Determine the (X, Y) coordinate at the center of the cell enclosing the given text.  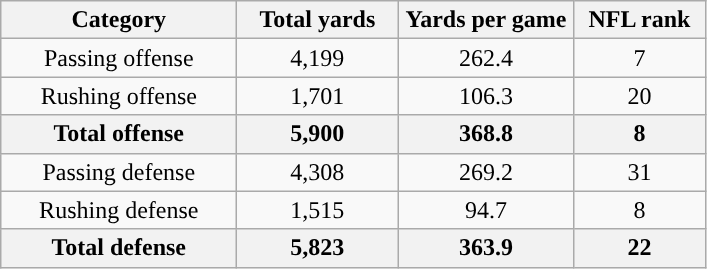
269.2 (486, 172)
363.9 (486, 248)
20 (640, 96)
368.8 (486, 134)
7 (640, 58)
Passing offense (119, 58)
262.4 (486, 58)
Category (119, 20)
1,515 (318, 210)
Yards per game (486, 20)
4,308 (318, 172)
Total defense (119, 248)
1,701 (318, 96)
Total offense (119, 134)
Passing defense (119, 172)
31 (640, 172)
NFL rank (640, 20)
94.7 (486, 210)
Total yards (318, 20)
106.3 (486, 96)
5,900 (318, 134)
5,823 (318, 248)
Rushing offense (119, 96)
Rushing defense (119, 210)
22 (640, 248)
4,199 (318, 58)
